Search for the cell housing the specified text and yield its [X, Y] center coordinate. 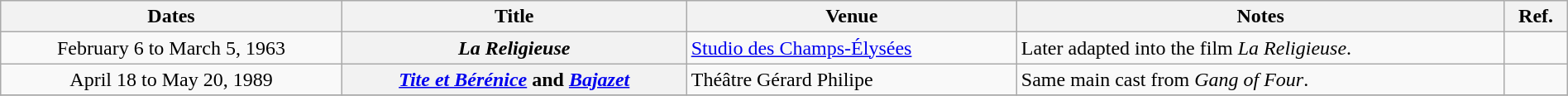
February 6 to March 5, 1963 [171, 48]
Notes [1260, 17]
Studio des Champs-Élysées [852, 48]
Title [514, 17]
April 18 to May 20, 1989 [171, 79]
La Religieuse [514, 48]
Ref. [1536, 17]
Théâtre Gérard Philipe [852, 79]
Tite et Bérénice and Bajazet [514, 79]
Venue [852, 17]
Later adapted into the film La Religieuse. [1260, 48]
Same main cast from Gang of Four. [1260, 79]
Dates [171, 17]
